Return the [x, y] coordinate for the center point of the cell that contains the specified text.  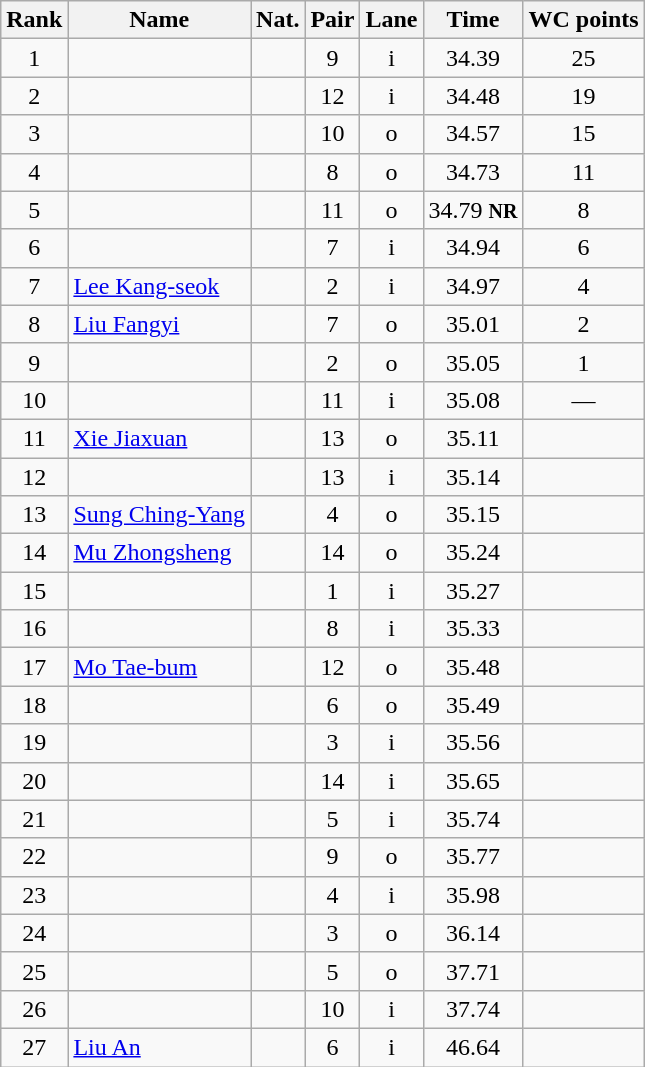
Lane [392, 20]
Liu Fangyi [160, 324]
20 [34, 781]
Lee Kang-seok [160, 286]
21 [34, 819]
35.65 [473, 781]
35.14 [473, 477]
WC points [584, 20]
34.97 [473, 286]
34.73 [473, 172]
35.98 [473, 895]
35.33 [473, 629]
34.48 [473, 96]
35.56 [473, 743]
37.71 [473, 971]
17 [34, 667]
18 [34, 705]
35.11 [473, 438]
36.14 [473, 933]
35.08 [473, 400]
Mu Zhongsheng [160, 553]
35.27 [473, 591]
Nat. [278, 20]
37.74 [473, 1009]
35.74 [473, 819]
35.49 [473, 705]
34.39 [473, 58]
Time [473, 20]
27 [34, 1047]
35.15 [473, 515]
22 [34, 857]
— [584, 400]
Xie Jiaxuan [160, 438]
35.48 [473, 667]
46.64 [473, 1047]
34.94 [473, 248]
35.24 [473, 553]
34.79 NR [473, 210]
35.01 [473, 324]
Pair [332, 20]
34.57 [473, 134]
35.77 [473, 857]
24 [34, 933]
23 [34, 895]
Liu An [160, 1047]
Name [160, 20]
26 [34, 1009]
Rank [34, 20]
16 [34, 629]
35.05 [473, 362]
Sung Ching-Yang [160, 515]
Mo Tae-bum [160, 667]
